For the text-containing cell, return its midpoint in [x, y] coordinate format. 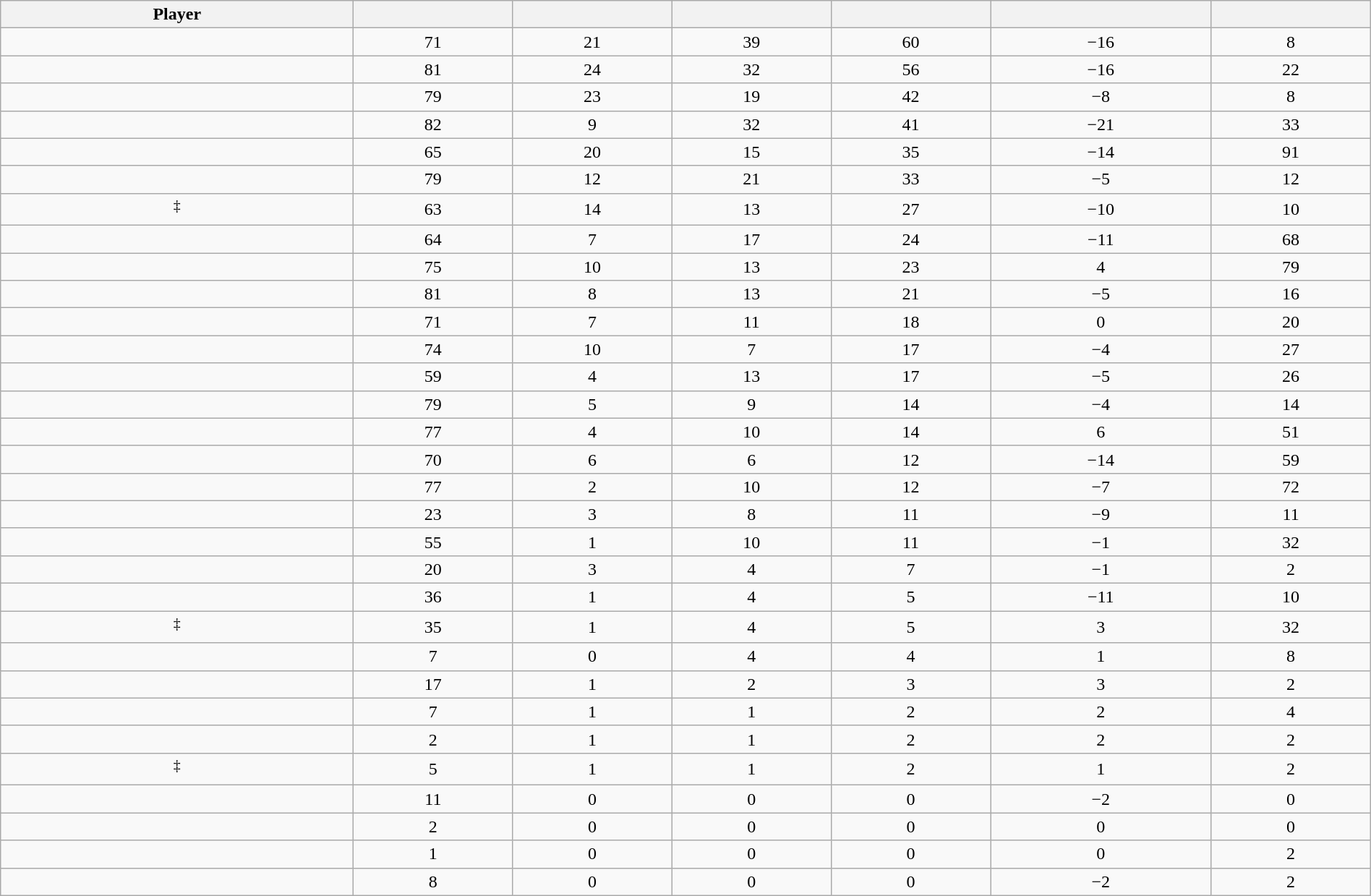
16 [1291, 294]
18 [910, 322]
51 [1291, 432]
70 [433, 459]
−9 [1101, 514]
64 [433, 239]
22 [1291, 69]
68 [1291, 239]
82 [433, 124]
26 [1291, 377]
72 [1291, 487]
36 [433, 597]
55 [433, 542]
65 [433, 152]
−21 [1101, 124]
39 [751, 42]
56 [910, 69]
−10 [1101, 210]
74 [433, 349]
91 [1291, 152]
63 [433, 210]
19 [751, 97]
−8 [1101, 97]
60 [910, 42]
41 [910, 124]
42 [910, 97]
Player [177, 14]
15 [751, 152]
75 [433, 267]
−7 [1101, 487]
